Determine the (X, Y) coordinate at the center of the cell enclosing the given text.  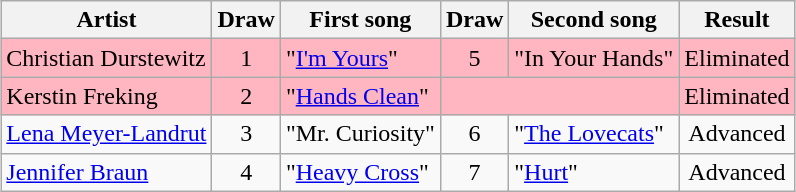
2 (246, 96)
Jennifer Braun (106, 172)
"Mr. Curiosity" (360, 134)
First song (360, 20)
"The Lovecats" (594, 134)
5 (474, 58)
7 (474, 172)
"In Your Hands" (594, 58)
"Heavy Cross" (360, 172)
Kerstin Freking (106, 96)
1 (246, 58)
Artist (106, 20)
Christian Durstewitz (106, 58)
"Hands Clean" (360, 96)
Lena Meyer-Landrut (106, 134)
6 (474, 134)
"Hurt" (594, 172)
"I'm Yours" (360, 58)
3 (246, 134)
Result (737, 20)
Second song (594, 20)
4 (246, 172)
